Provide the (x, y) coordinate of the cell's center where the given text is located.  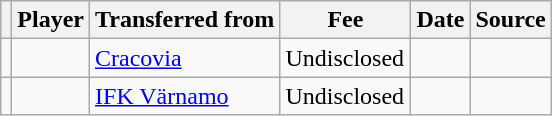
Date (440, 20)
IFK Värnamo (185, 96)
Cracovia (185, 58)
Player (51, 20)
Source (510, 20)
Fee (346, 20)
Transferred from (185, 20)
